Capture the cell that displays the provided text and extract its [X, Y] central coordinate. 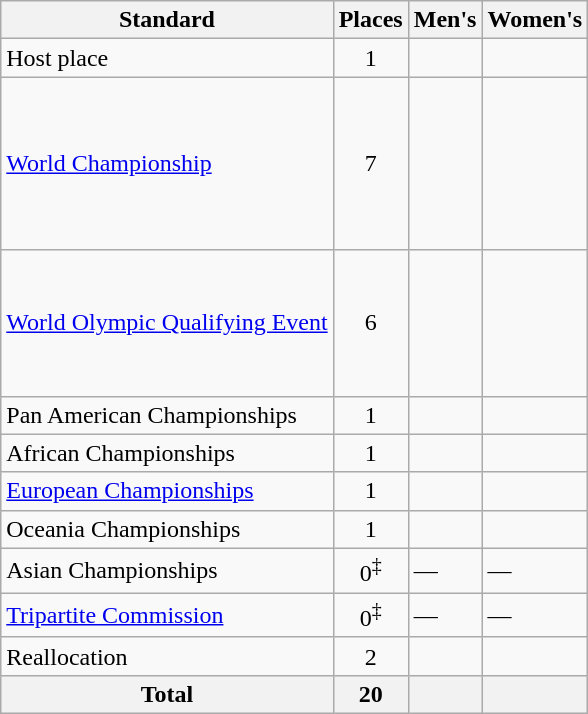
Reallocation [167, 656]
7 [370, 164]
World Championship [167, 164]
World Olympic Qualifying Event [167, 323]
6 [370, 323]
Men's [445, 20]
20 [370, 694]
2 [370, 656]
Oceania Championships [167, 529]
Tripartite Commission [167, 616]
Standard [167, 20]
African Championships [167, 453]
Host place [167, 58]
Asian Championships [167, 570]
European Championships [167, 491]
Places [370, 20]
Pan American Championships [167, 415]
Total [167, 694]
Women's [535, 20]
